Return [X, Y] of the center of cell containing provided text 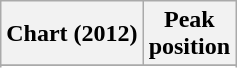
Chart (2012) [72, 34]
Peakposition [189, 34]
